From the cell containing the given text, extract its center point as (X, Y) coordinate. 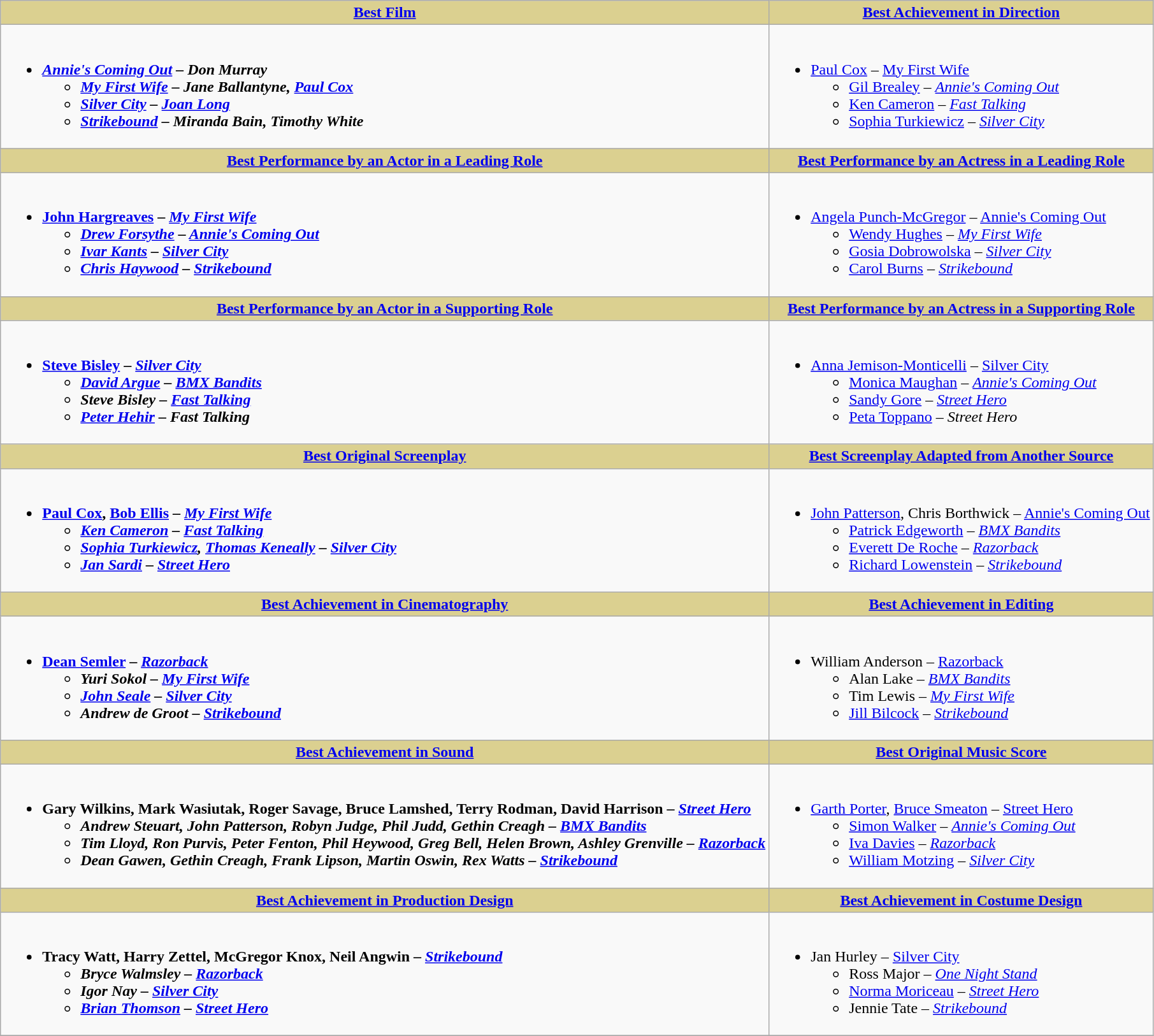
Best Achievement in Sound (385, 752)
Angela Punch-McGregor – Annie's Coming OutWendy Hughes – My First WifeGosia Dobrowolska – Silver CityCarol Burns – Strikebound (961, 234)
Jan Hurley – Silver CityRoss Major – One Night StandNorma Moriceau – Street HeroJennie Tate – Strikebound (961, 974)
Best Film (385, 13)
Best Performance by an Actress in a Leading Role (961, 161)
Paul Cox, Bob Ellis – My First WifeKen Cameron – Fast TalkingSophia Turkiewicz, Thomas Keneally – Silver CityJan Sardi – Street Hero (385, 530)
Best Achievement in Direction (961, 13)
Garth Porter, Bruce Smeaton – Street HeroSimon Walker – Annie's Coming OutIva Davies – RazorbackWilliam Motzing – Silver City (961, 826)
Best Achievement in Cinematography (385, 604)
Best Performance by an Actress in a Supporting Role (961, 308)
Dean Semler – RazorbackYuri Sokol – My First WifeJohn Seale – Silver CityAndrew de Groot – Strikebound (385, 678)
Tracy Watt, Harry Zettel, McGregor Knox, Neil Angwin – StrikeboundBryce Walmsley – RazorbackIgor Nay – Silver CityBrian Thomson – Street Hero (385, 974)
Best Original Screenplay (385, 456)
John Hargreaves – My First WifeDrew Forsythe – Annie's Coming OutIvar Kants – Silver CityChris Haywood – Strikebound (385, 234)
Best Performance by an Actor in a Supporting Role (385, 308)
Best Achievement in Editing (961, 604)
Annie's Coming Out – Don MurrayMy First Wife – Jane Ballantyne, Paul CoxSilver City – Joan LongStrikebound – Miranda Bain, Timothy White (385, 87)
Best Screenplay Adapted from Another Source (961, 456)
Anna Jemison-Monticelli – Silver CityMonica Maughan – Annie's Coming OutSandy Gore – Street HeroPeta Toppano – Street Hero (961, 382)
Best Performance by an Actor in a Leading Role (385, 161)
Best Achievement in Production Design (385, 900)
Best Achievement in Costume Design (961, 900)
William Anderson – RazorbackAlan Lake – BMX BanditsTim Lewis – My First WifeJill Bilcock – Strikebound (961, 678)
Best Original Music Score (961, 752)
John Patterson, Chris Borthwick – Annie's Coming OutPatrick Edgeworth – BMX BanditsEverett De Roche – RazorbackRichard Lowenstein – Strikebound (961, 530)
Steve Bisley – Silver CityDavid Argue – BMX BanditsSteve Bisley – Fast TalkingPeter Hehir – Fast Talking (385, 382)
Paul Cox – My First WifeGil Brealey – Annie's Coming OutKen Cameron – Fast TalkingSophia Turkiewicz – Silver City (961, 87)
